Pinpoint the cell where the given text exists, returning its [x, y] midpoint coordinate. 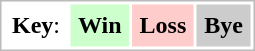
Bye [224, 25]
Loss [163, 25]
Win [100, 25]
Key: [36, 25]
